Detect which cell encompasses the target text, then output its [x, y] center coordinate. 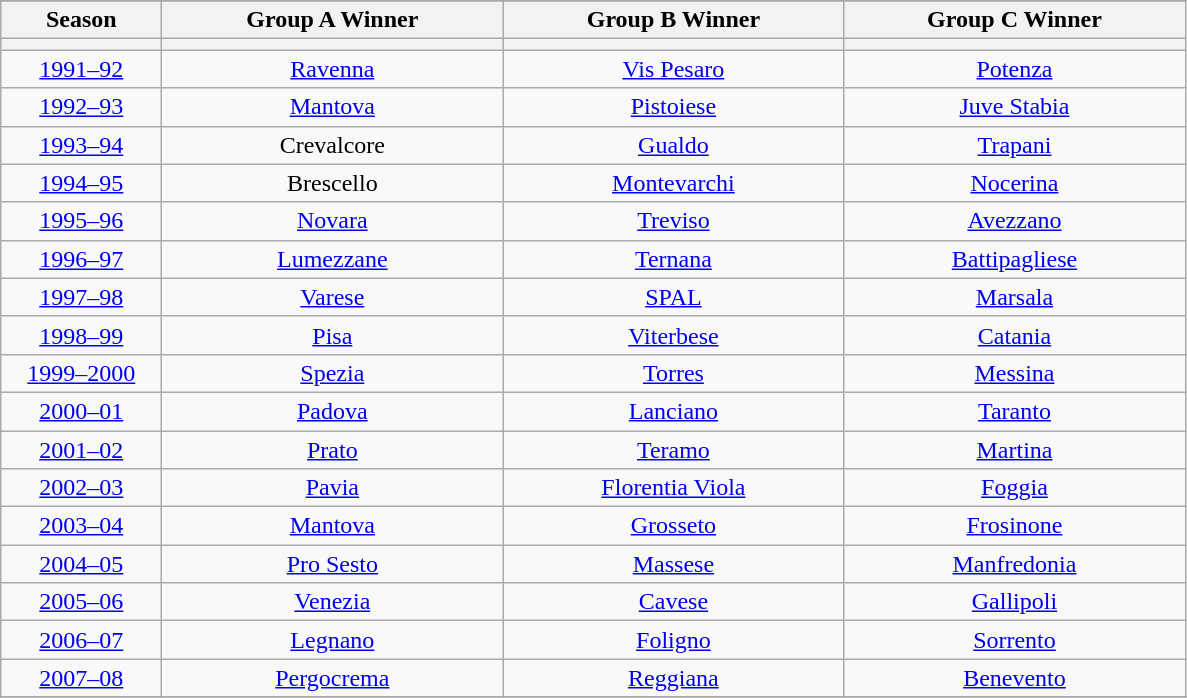
1996–97 [82, 259]
Pisa [332, 335]
Brescello [332, 183]
Battipagliese [1014, 259]
2004–05 [82, 564]
Pavia [332, 488]
Gualdo [674, 145]
Venezia [332, 602]
1991–92 [82, 69]
Gallipoli [1014, 602]
2000–01 [82, 411]
Pistoiese [674, 107]
Taranto [1014, 411]
Avezzano [1014, 221]
Torres [674, 373]
1993–94 [82, 145]
2005–06 [82, 602]
Ravenna [332, 69]
Group C Winner [1014, 20]
Trapani [1014, 145]
Legnano [332, 640]
1995–96 [82, 221]
Benevento [1014, 678]
2002–03 [82, 488]
2003–04 [82, 526]
Treviso [674, 221]
Potenza [1014, 69]
Juve Stabia [1014, 107]
Grosseto [674, 526]
2007–08 [82, 678]
Ternana [674, 259]
1999–2000 [82, 373]
Messina [1014, 373]
Viterbese [674, 335]
Lumezzane [332, 259]
Reggiana [674, 678]
2006–07 [82, 640]
Group B Winner [674, 20]
Novara [332, 221]
Marsala [1014, 297]
1994–95 [82, 183]
2001–02 [82, 449]
1998–99 [82, 335]
Foligno [674, 640]
Padova [332, 411]
Nocerina [1014, 183]
Sorrento [1014, 640]
Foggia [1014, 488]
1992–93 [82, 107]
SPAL [674, 297]
Pergocrema [332, 678]
1997–98 [82, 297]
Cavese [674, 602]
Crevalcore [332, 145]
Pro Sesto [332, 564]
Season [82, 20]
Martina [1014, 449]
Manfredonia [1014, 564]
Group A Winner [332, 20]
Lanciano [674, 411]
Spezia [332, 373]
Massese [674, 564]
Catania [1014, 335]
Varese [332, 297]
Montevarchi [674, 183]
Frosinone [1014, 526]
Prato [332, 449]
Teramo [674, 449]
Vis Pesaro [674, 69]
Florentia Viola [674, 488]
